Return the [X, Y] coordinate for the center point of the cell that contains the specified text.  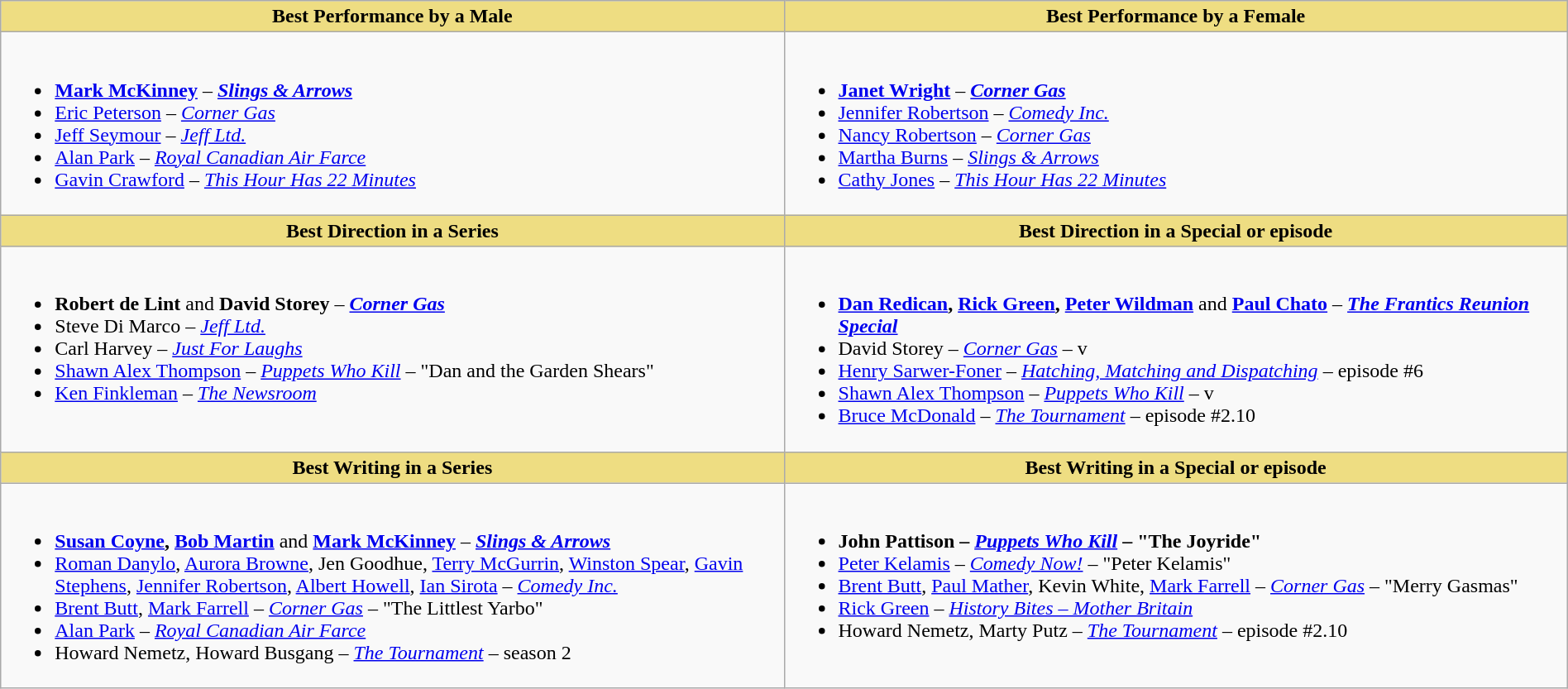
Best Direction in a Series [392, 231]
Best Direction in a Special or episode [1176, 231]
Best Writing in a Series [392, 467]
Best Performance by a Male [392, 17]
Best Writing in a Special or episode [1176, 467]
Best Performance by a Female [1176, 17]
